Find where the given text appears and provide that cell's center as (x, y) coordinate. 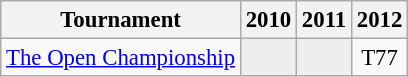
2010 (268, 20)
The Open Championship (121, 58)
2011 (324, 20)
T77 (379, 58)
2012 (379, 20)
Tournament (121, 20)
